For the text-containing cell, return its midpoint in (x, y) coordinate format. 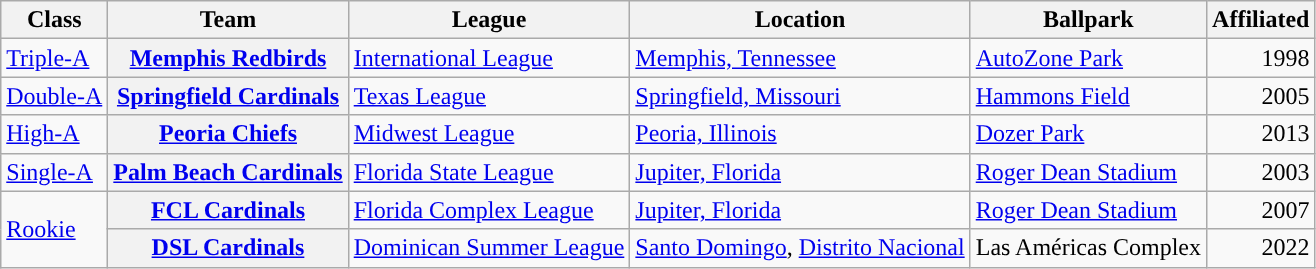
High-A (54, 134)
AutoZone Park (1088, 58)
Florida Complex League (489, 210)
Dozer Park (1088, 134)
Memphis, Tennessee (800, 58)
FCL Cardinals (228, 210)
International League (489, 58)
2003 (1261, 172)
2005 (1261, 96)
Single-A (54, 172)
Peoria, Illinois (800, 134)
Rookie (54, 229)
Florida State League (489, 172)
Ballpark (1088, 20)
2007 (1261, 210)
Team (228, 20)
Double-A (54, 96)
Memphis Redbirds (228, 58)
Class (54, 20)
Palm Beach Cardinals (228, 172)
2022 (1261, 248)
Texas League (489, 96)
Midwest League (489, 134)
Location (800, 20)
Santo Domingo, Distrito Nacional (800, 248)
Springfield Cardinals (228, 96)
1998 (1261, 58)
League (489, 20)
Affiliated (1261, 20)
Springfield, Missouri (800, 96)
DSL Cardinals (228, 248)
Dominican Summer League (489, 248)
Hammons Field (1088, 96)
Peoria Chiefs (228, 134)
2013 (1261, 134)
Las Américas Complex (1088, 248)
Triple-A (54, 58)
